Detect which cell encompasses the target text, then output its (x, y) center coordinate. 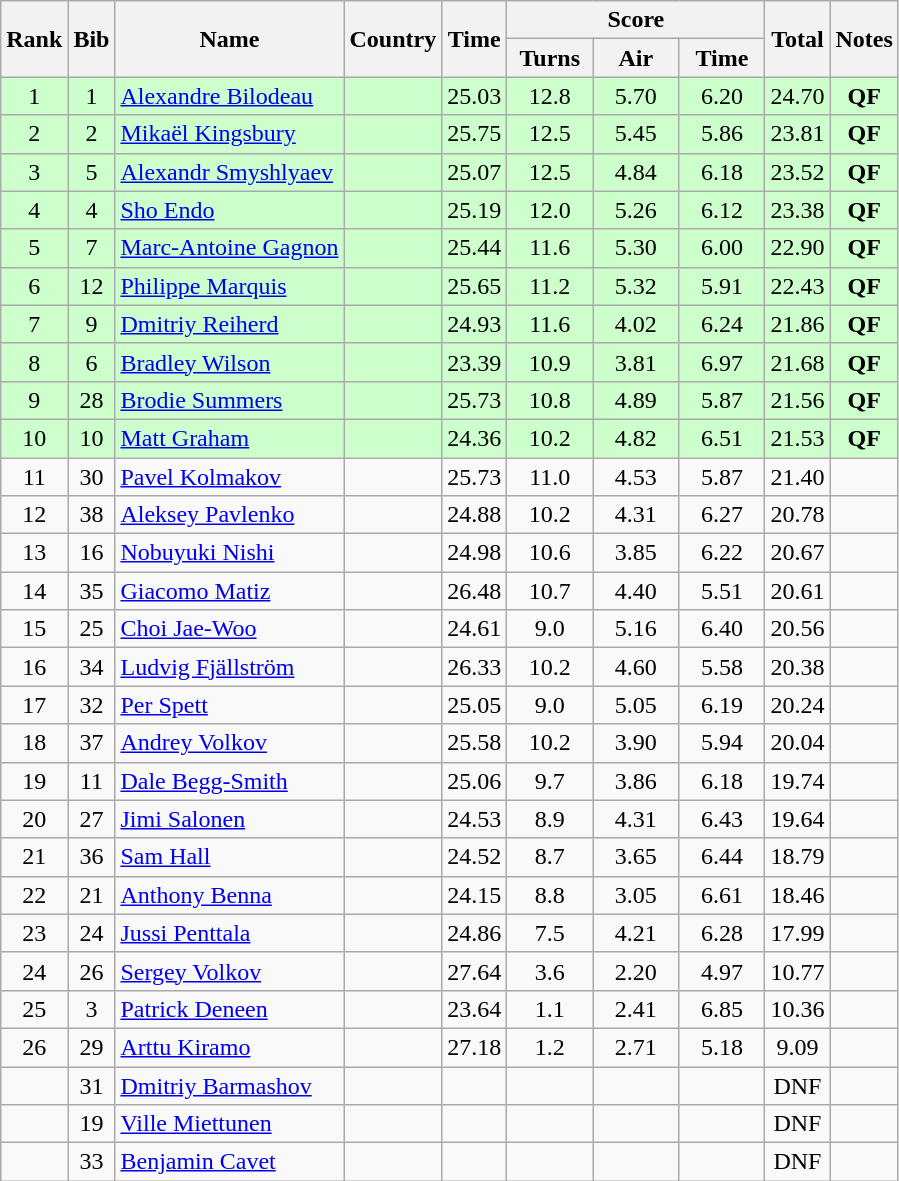
21.53 (798, 438)
6.12 (722, 210)
Arttu Kiramo (230, 1047)
26.33 (474, 667)
2.71 (636, 1047)
27.18 (474, 1047)
6.44 (722, 857)
3.85 (636, 553)
20.61 (798, 591)
21.40 (798, 477)
Dale Begg-Smith (230, 781)
Jimi Salonen (230, 819)
27 (92, 819)
1.1 (550, 1009)
30 (92, 477)
22 (34, 895)
24.70 (798, 96)
5.70 (636, 96)
6.24 (722, 324)
19.64 (798, 819)
4.53 (636, 477)
6.43 (722, 819)
5.91 (722, 286)
Total (798, 39)
Sho Endo (230, 210)
31 (92, 1085)
20.56 (798, 629)
24.61 (474, 629)
20 (34, 819)
24.93 (474, 324)
Rank (34, 39)
Philippe Marquis (230, 286)
8.9 (550, 819)
6.22 (722, 553)
1.2 (550, 1047)
19.74 (798, 781)
20.24 (798, 705)
Mikaël Kingsbury (230, 134)
37 (92, 743)
Alexandre Bilodeau (230, 96)
Bradley Wilson (230, 362)
Country (393, 39)
34 (92, 667)
24.86 (474, 933)
18.46 (798, 895)
25.58 (474, 743)
24.98 (474, 553)
3.86 (636, 781)
20.67 (798, 553)
32 (92, 705)
5.26 (636, 210)
Air (636, 58)
Marc-Antoine Gagnon (230, 248)
22.43 (798, 286)
Nobuyuki Nishi (230, 553)
12.8 (550, 96)
24.15 (474, 895)
Bib (92, 39)
4.97 (722, 971)
4.40 (636, 591)
9.7 (550, 781)
10.77 (798, 971)
8 (34, 362)
Sergey Volkov (230, 971)
25.05 (474, 705)
10.6 (550, 553)
23.38 (798, 210)
4.02 (636, 324)
23.39 (474, 362)
6.61 (722, 895)
6.51 (722, 438)
Giacomo Matiz (230, 591)
20.04 (798, 743)
26.48 (474, 591)
Ludvig Fjällström (230, 667)
27.64 (474, 971)
17.99 (798, 933)
Jussi Penttala (230, 933)
Score (636, 20)
7.5 (550, 933)
17 (34, 705)
6.19 (722, 705)
25.03 (474, 96)
10.9 (550, 362)
3.90 (636, 743)
20.38 (798, 667)
25.06 (474, 781)
5.45 (636, 134)
Notes (864, 39)
9.09 (798, 1047)
Name (230, 39)
6.28 (722, 933)
8.7 (550, 857)
23.64 (474, 1009)
5.51 (722, 591)
2.20 (636, 971)
11.0 (550, 477)
5.18 (722, 1047)
36 (92, 857)
6.40 (722, 629)
5.32 (636, 286)
25.44 (474, 248)
11.2 (550, 286)
21.86 (798, 324)
6.85 (722, 1009)
28 (92, 400)
21.56 (798, 400)
24.53 (474, 819)
5.30 (636, 248)
4.82 (636, 438)
Ville Miettunen (230, 1124)
38 (92, 515)
8.8 (550, 895)
4.21 (636, 933)
29 (92, 1047)
23 (34, 933)
Brodie Summers (230, 400)
25.19 (474, 210)
Matt Graham (230, 438)
23.52 (798, 172)
6.27 (722, 515)
3.6 (550, 971)
4.60 (636, 667)
Andrey Volkov (230, 743)
Dmitriy Reiherd (230, 324)
20.78 (798, 515)
Patrick Deneen (230, 1009)
Benjamin Cavet (230, 1162)
22.90 (798, 248)
5.05 (636, 705)
24.88 (474, 515)
3.05 (636, 895)
2.41 (636, 1009)
Anthony Benna (230, 895)
25.07 (474, 172)
5.58 (722, 667)
5.16 (636, 629)
10.36 (798, 1009)
24.52 (474, 857)
Alexandr Smyshlyaev (230, 172)
13 (34, 553)
10.8 (550, 400)
6.97 (722, 362)
23.81 (798, 134)
35 (92, 591)
Choi Jae-Woo (230, 629)
24.36 (474, 438)
5.86 (722, 134)
10.7 (550, 591)
21.68 (798, 362)
Per Spett (230, 705)
25.75 (474, 134)
6.20 (722, 96)
Pavel Kolmakov (230, 477)
18.79 (798, 857)
33 (92, 1162)
Turns (550, 58)
18 (34, 743)
4.89 (636, 400)
3.65 (636, 857)
5.94 (722, 743)
Dmitriy Barmashov (230, 1085)
6.00 (722, 248)
14 (34, 591)
3.81 (636, 362)
Aleksey Pavlenko (230, 515)
4.84 (636, 172)
Sam Hall (230, 857)
12.0 (550, 210)
25.65 (474, 286)
15 (34, 629)
